Provide the [X, Y] coordinate of the cell's center where the given text is located.  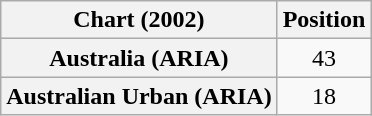
Australian Urban (ARIA) [139, 96]
Position [324, 20]
Australia (ARIA) [139, 58]
43 [324, 58]
18 [324, 96]
Chart (2002) [139, 20]
